Pinpoint the cell where the given text exists, returning its (X, Y) midpoint coordinate. 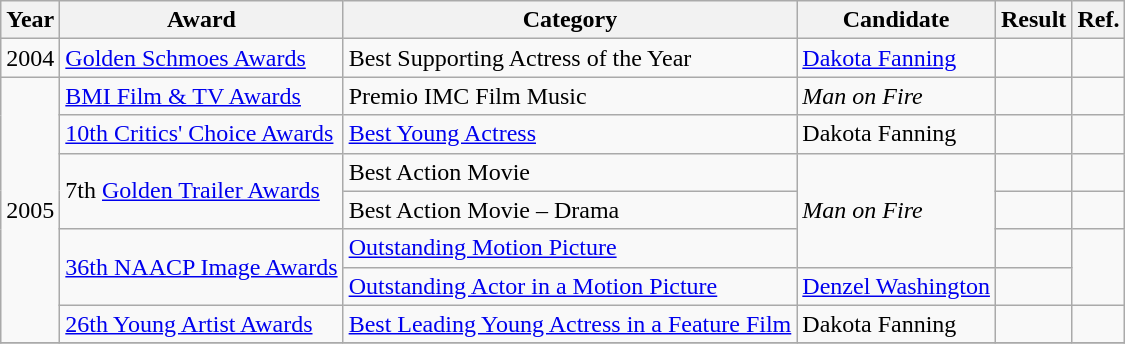
Premio IMC Film Music (570, 96)
2004 (30, 58)
Best Young Actress (570, 134)
Best Supporting Actress of the Year (570, 58)
Year (30, 20)
Golden Schmoes Awards (202, 58)
Category (570, 20)
BMI Film & TV Awards (202, 96)
36th NAACP Image Awards (202, 267)
Outstanding Actor in a Motion Picture (570, 286)
Best Action Movie (570, 172)
Best Action Movie – Drama (570, 210)
7th Golden Trailer Awards (202, 191)
2005 (30, 210)
Result (1033, 20)
26th Young Artist Awards (202, 324)
Best Leading Young Actress in a Feature Film (570, 324)
Award (202, 20)
Outstanding Motion Picture (570, 248)
Ref. (1098, 20)
Candidate (896, 20)
Denzel Washington (896, 286)
10th Critics' Choice Awards (202, 134)
